Output the (X, Y) coordinate of the center of the cell containing the given text.  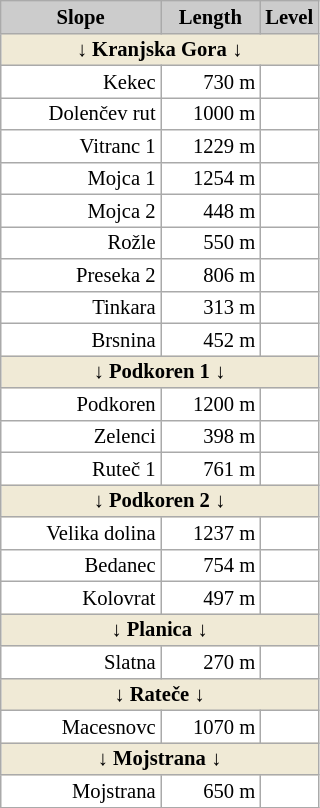
Slatna (81, 662)
1229 m (210, 146)
1000 m (210, 113)
Macesnovc (81, 726)
↓ Kranjska Gora ↓ (160, 49)
↓ Podkoren 1 ↓ (160, 371)
730 m (210, 81)
Rožle (81, 242)
Velika dolina (81, 532)
Kolovrat (81, 597)
Length (210, 16)
448 m (210, 210)
Podkoren (81, 404)
1070 m (210, 726)
Brsnina (81, 339)
650 m (210, 790)
1237 m (210, 532)
452 m (210, 339)
497 m (210, 597)
Preseka 2 (81, 274)
Mojca 2 (81, 210)
761 m (210, 468)
806 m (210, 274)
Zelenci (81, 436)
↓ Planica ↓ (160, 629)
Dolenčev rut (81, 113)
270 m (210, 662)
Mojca 1 (81, 178)
↓ Podkoren 2 ↓ (160, 500)
↓ Mojstrana ↓ (160, 758)
Level (289, 16)
↓ Rateče ↓ (160, 694)
313 m (210, 307)
Slope (81, 16)
754 m (210, 565)
550 m (210, 242)
1200 m (210, 404)
Kekec (81, 81)
Vitranc 1 (81, 146)
Mojstrana (81, 790)
Bedanec (81, 565)
398 m (210, 436)
Ruteč 1 (81, 468)
Tinkara (81, 307)
1254 m (210, 178)
